Return (x, y) of the center of cell containing provided text 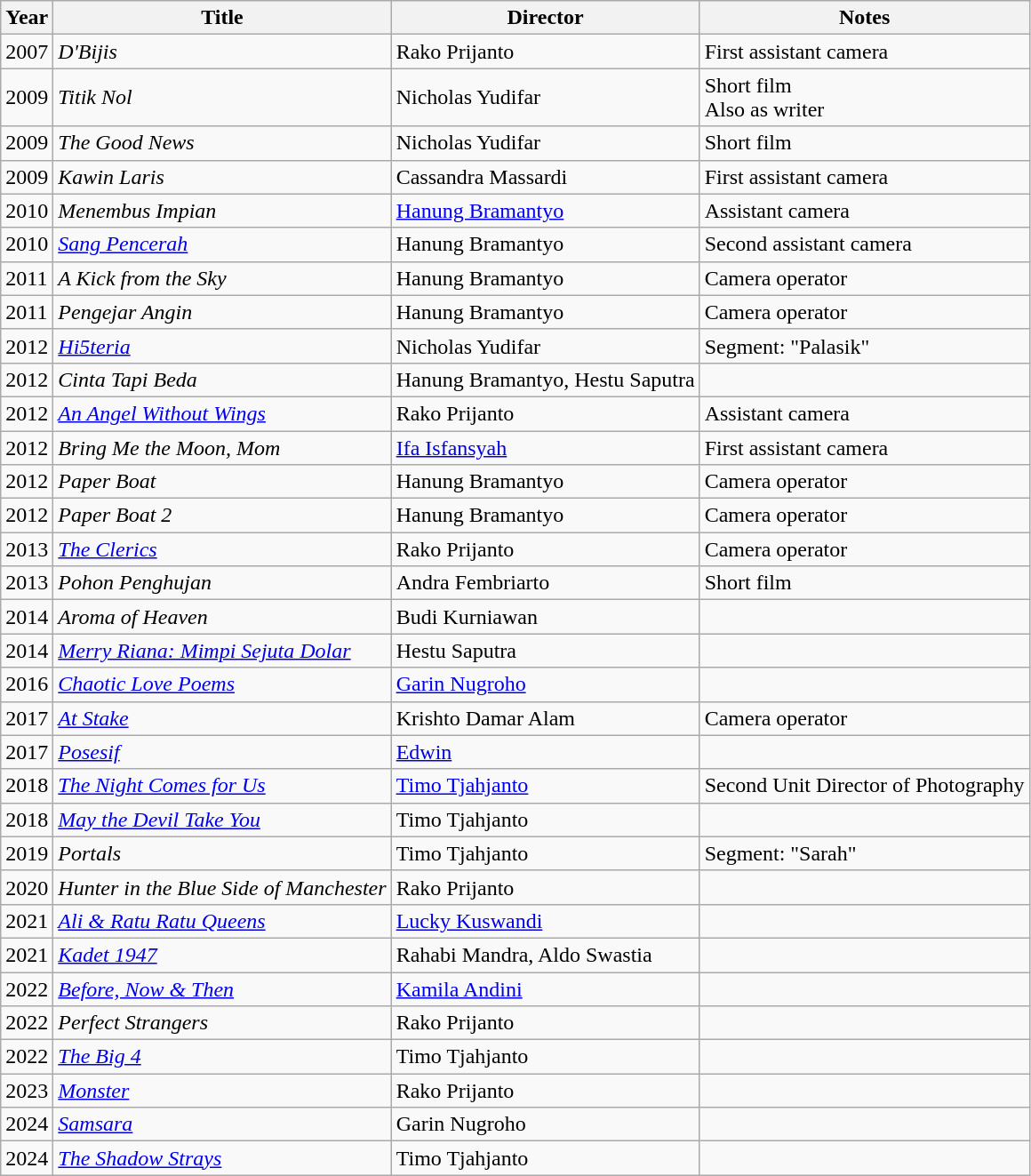
2007 (27, 52)
Segment: "Sarah" (864, 853)
The Big 4 (222, 1057)
Before, Now & Then (222, 989)
Sang Pencerah (222, 244)
The Night Comes for Us (222, 786)
Bring Me the Moon, Mom (222, 447)
Monster (222, 1091)
Posesif (222, 752)
Segment: "Palasik" (864, 346)
A Kick from the Sky (222, 278)
Pengejar Angin (222, 312)
Andra Fembriarto (546, 583)
Titik Nol (222, 98)
Merry Riana: Mimpi Sejuta Dolar (222, 651)
Hestu Saputra (546, 651)
Hunter in the Blue Side of Manchester (222, 887)
Cinta Tapi Beda (222, 380)
The Good News (222, 143)
Aroma of Heaven (222, 617)
Pohon Penghujan (222, 583)
Edwin (546, 752)
Portals (222, 853)
Perfect Strangers (222, 1023)
Paper Boat (222, 482)
An Angel Without Wings (222, 413)
Cassandra Massardi (546, 177)
Lucky Kuswandi (546, 921)
May the Devil Take You (222, 820)
Short filmAlso as writer (864, 98)
Chaotic Love Poems (222, 684)
2016 (27, 684)
Director (546, 18)
Hi5teria (222, 346)
Year (27, 18)
Ali & Ratu Ratu Queens (222, 921)
2023 (27, 1091)
Hanung Bramantyo, Hestu Saputra (546, 380)
Kadet 1947 (222, 955)
Title (222, 18)
Samsara (222, 1124)
The Clerics (222, 549)
Rahabi Mandra, Aldo Swastia (546, 955)
Menembus Impian (222, 211)
Krishto Damar Alam (546, 718)
Second Unit Director of Photography (864, 786)
Ifa Isfansyah (546, 447)
Kawin Laris (222, 177)
D'Bijis (222, 52)
Paper Boat 2 (222, 516)
At Stake (222, 718)
Kamila Andini (546, 989)
2020 (27, 887)
Budi Kurniawan (546, 617)
Second assistant camera (864, 244)
2019 (27, 853)
The Shadow Strays (222, 1158)
Notes (864, 18)
